Extract the (X, Y) coordinate from the center of the cell holding the provided text.  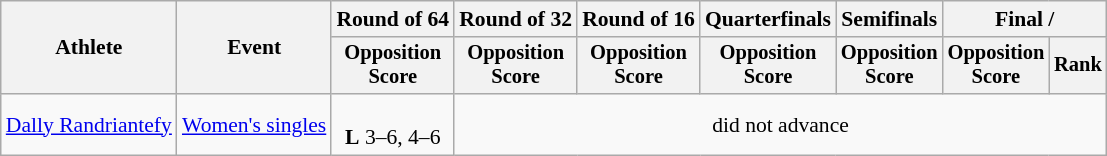
Event (254, 48)
did not advance (780, 124)
Women's singles (254, 124)
Rank (1078, 66)
Round of 32 (516, 19)
Final / (1025, 19)
Quarterfinals (768, 19)
L 3–6, 4–6 (392, 124)
Semifinals (890, 19)
Dally Randriantefy (89, 124)
Athlete (89, 48)
Round of 64 (392, 19)
Round of 16 (638, 19)
